Identify which cell holds the provided text, then report its (x, y) central coordinate. 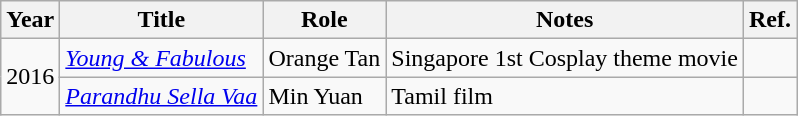
Tamil film (565, 96)
Year (30, 20)
Ref. (770, 20)
Young & Fabulous (162, 58)
Parandhu Sella Vaa (162, 96)
Orange Tan (324, 58)
Min Yuan (324, 96)
Notes (565, 20)
Title (162, 20)
2016 (30, 77)
Singapore 1st Cosplay theme movie (565, 58)
Role (324, 20)
